Pinpoint the cell where the given text exists, returning its (x, y) midpoint coordinate. 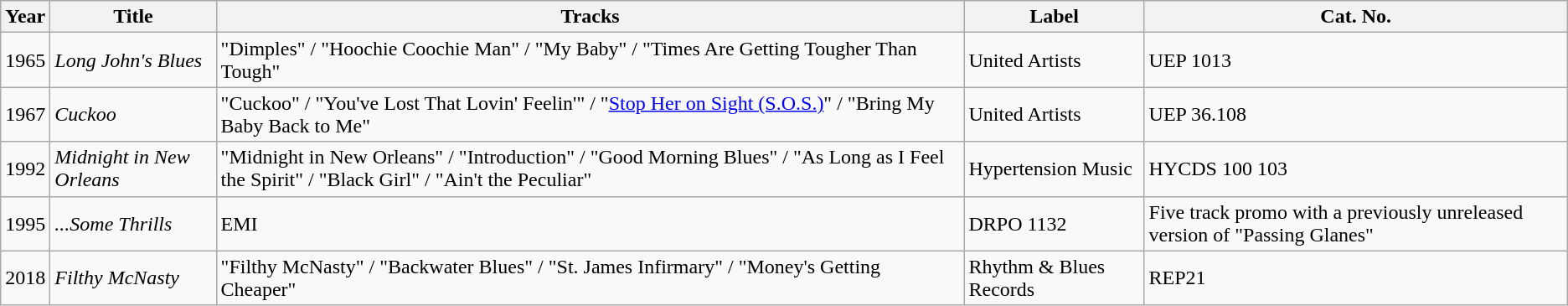
"Midnight in New Orleans" / "Introduction" / "Good Morning Blues" / "As Long as I Feel the Spirit" / "Black Girl" / "Ain't the Peculiar" (590, 169)
1967 (25, 114)
Five track promo with a previously unreleased version of "Passing Glanes" (1355, 223)
"Filthy McNasty" / "Backwater Blues" / "St. James Infirmary" / "Money's Getting Cheaper" (590, 278)
Cat. No. (1355, 17)
Cuckoo (133, 114)
Rhythm & Blues Records (1054, 278)
Hypertension Music (1054, 169)
REP21 (1355, 278)
"Cuckoo" / "You've Lost That Lovin' Feelin'" / "Stop Her on Sight (S.O.S.)" / "Bring My Baby Back to Me" (590, 114)
Title (133, 17)
Label (1054, 17)
Midnight in New Orleans (133, 169)
UEP 36.108 (1355, 114)
HYCDS 100 103 (1355, 169)
1965 (25, 60)
Tracks (590, 17)
...Some Thrills (133, 223)
EMI (590, 223)
2018 (25, 278)
1992 (25, 169)
UEP 1013 (1355, 60)
"Dimples" / "Hoochie Coochie Man" / "My Baby" / "Times Are Getting Tougher Than Tough" (590, 60)
Long John's Blues (133, 60)
Filthy McNasty (133, 278)
1995 (25, 223)
DRPO 1132 (1054, 223)
Year (25, 17)
